Locate the cell with the specified text and output its (x, y) center coordinate. 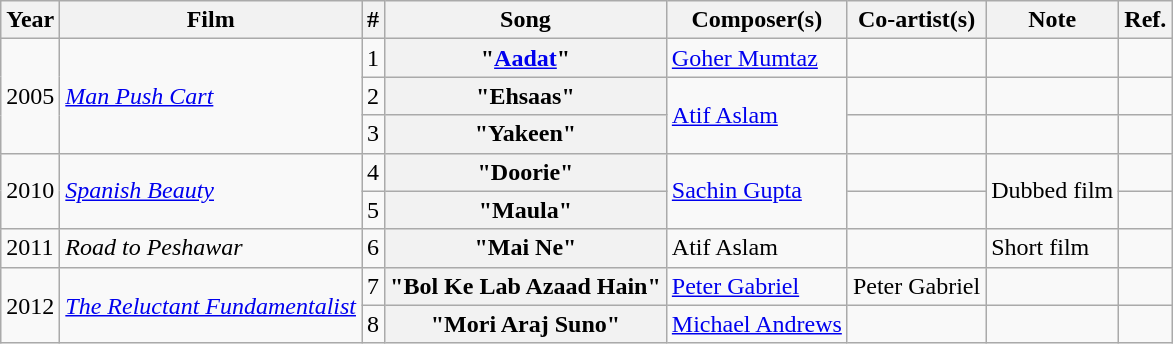
# (374, 20)
"Mai Ne" (526, 248)
Man Push Cart (211, 96)
2 (374, 96)
"Bol Ke Lab Azaad Hain" (526, 286)
Goher Mumtaz (756, 58)
Michael Andrews (756, 324)
2005 (30, 96)
Ref. (1146, 20)
4 (374, 172)
2011 (30, 248)
"Yakeen" (526, 134)
Composer(s) (756, 20)
5 (374, 210)
Note (1052, 20)
3 (374, 134)
Co-artist(s) (916, 20)
1 (374, 58)
6 (374, 248)
"Ehsaas" (526, 96)
"Mori Araj Suno" (526, 324)
Spanish Beauty (211, 191)
Road to Peshawar (211, 248)
8 (374, 324)
7 (374, 286)
"Doorie" (526, 172)
2012 (30, 305)
Song (526, 20)
The Reluctant Fundamentalist (211, 305)
Year (30, 20)
Sachin Gupta (756, 191)
Dubbed film (1052, 191)
Short film (1052, 248)
"Maula" (526, 210)
Film (211, 20)
"Aadat" (526, 58)
2010 (30, 191)
